Search for the cell housing the specified text and yield its [x, y] center coordinate. 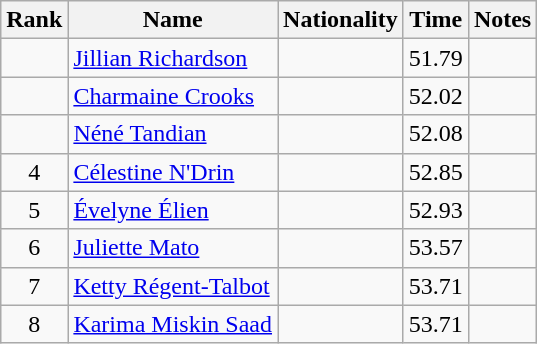
6 [34, 248]
Jillian Richardson [173, 58]
Notes [502, 20]
Juliette Mato [173, 248]
Nationality [341, 20]
Charmaine Crooks [173, 96]
8 [34, 324]
Name [173, 20]
4 [34, 172]
Karima Miskin Saad [173, 324]
51.79 [436, 58]
52.08 [436, 134]
53.57 [436, 248]
52.02 [436, 96]
Célestine N'Drin [173, 172]
Rank [34, 20]
Néné Tandian [173, 134]
7 [34, 286]
Évelyne Élien [173, 210]
Ketty Régent-Talbot [173, 286]
52.85 [436, 172]
Time [436, 20]
5 [34, 210]
52.93 [436, 210]
